For the text-containing cell, return its midpoint in (x, y) coordinate format. 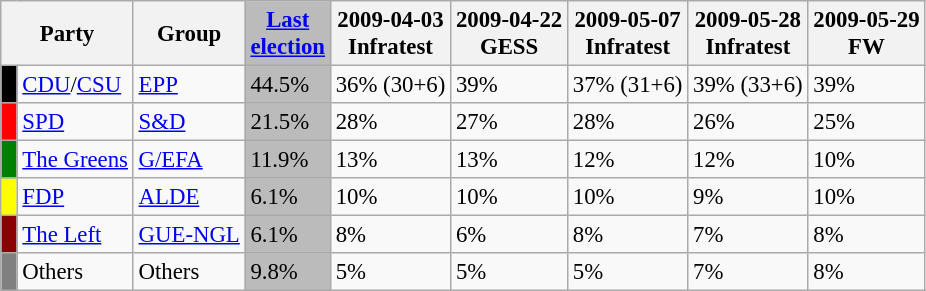
26% (748, 122)
11.9% (288, 160)
25% (866, 122)
Group (189, 34)
7% (748, 235)
2009-05-07Infratest (627, 34)
36% (30+6) (390, 85)
2009-05-28Infratest (748, 34)
S&D (189, 122)
The Greens (75, 160)
39% (33+6) (748, 85)
6% (510, 235)
Lastelection (288, 34)
37% (31+6) (627, 85)
ALDE (189, 197)
EPP (189, 85)
The Left (75, 235)
9% (748, 197)
G/EFA (189, 160)
2009-04-22GESS (510, 34)
44.5% (288, 85)
GUE-NGL (189, 235)
2009-04-03Infratest (390, 34)
Party (68, 34)
CDU/CSU (75, 85)
2009-05-29FW (866, 34)
21.5% (288, 122)
27% (510, 122)
SPD (75, 122)
FDP (75, 197)
